Locate the cell with the specified text and output its (x, y) center coordinate. 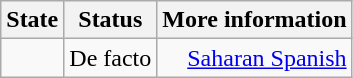
Status (110, 20)
De facto (110, 58)
Saharan Spanish (254, 58)
State (32, 20)
More information (254, 20)
